From the cell containing the given text, extract its center point as [x, y] coordinate. 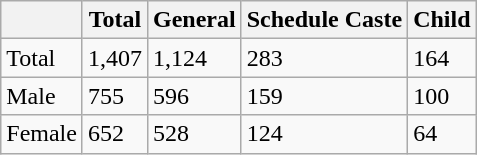
General [195, 20]
124 [324, 134]
159 [324, 96]
100 [442, 96]
Child [442, 20]
64 [442, 134]
755 [114, 96]
Male [42, 96]
1,124 [195, 58]
528 [195, 134]
Schedule Caste [324, 20]
Female [42, 134]
652 [114, 134]
596 [195, 96]
283 [324, 58]
1,407 [114, 58]
164 [442, 58]
